Return the [X, Y] coordinate for the center point of the cell that contains the specified text.  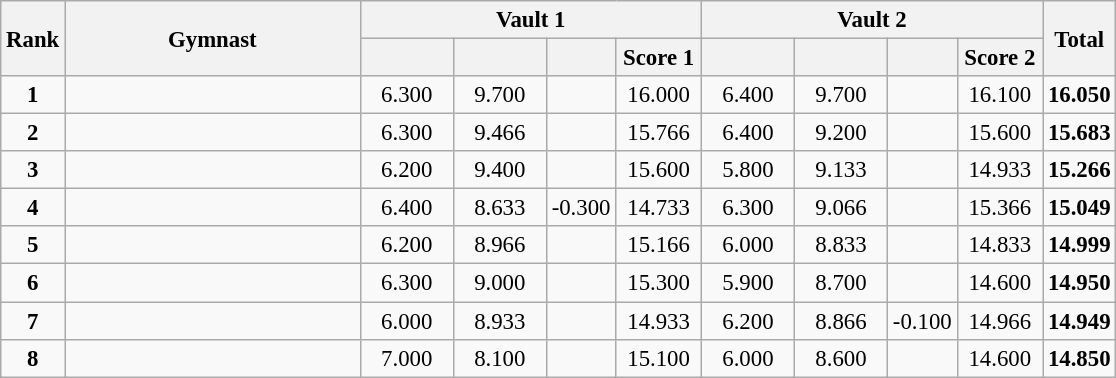
7.000 [406, 358]
14.833 [1000, 245]
8.866 [840, 321]
15.266 [1080, 170]
15.166 [659, 245]
8.966 [500, 245]
5.800 [748, 170]
16.050 [1080, 95]
2 [33, 133]
7 [33, 321]
9.466 [500, 133]
14.966 [1000, 321]
14.999 [1080, 245]
8.700 [840, 283]
5.900 [748, 283]
5 [33, 245]
3 [33, 170]
Vault 2 [872, 20]
15.300 [659, 283]
Rank [33, 38]
4 [33, 208]
15.683 [1080, 133]
8.633 [500, 208]
9.066 [840, 208]
9.200 [840, 133]
15.049 [1080, 208]
Gymnast [213, 38]
1 [33, 95]
16.100 [1000, 95]
8.600 [840, 358]
14.949 [1080, 321]
15.100 [659, 358]
15.766 [659, 133]
9.000 [500, 283]
16.000 [659, 95]
-0.100 [922, 321]
-0.300 [580, 208]
14.950 [1080, 283]
Vault 1 [530, 20]
9.133 [840, 170]
15.366 [1000, 208]
8.100 [500, 358]
14.733 [659, 208]
Score 1 [659, 58]
9.400 [500, 170]
8.833 [840, 245]
6 [33, 283]
14.850 [1080, 358]
8.933 [500, 321]
Total [1080, 38]
8 [33, 358]
Score 2 [1000, 58]
